Search for the cell housing the specified text and yield its [X, Y] center coordinate. 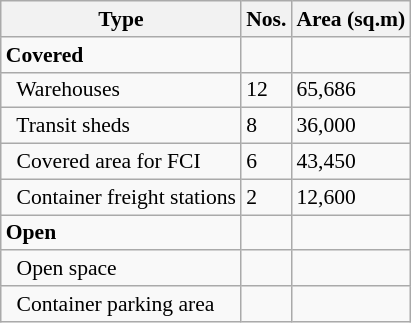
6 [266, 162]
2 [266, 197]
Warehouses [121, 90]
Nos. [266, 19]
Open space [121, 269]
Open [121, 233]
12 [266, 90]
Covered [121, 55]
36,000 [350, 126]
Covered area for FCI [121, 162]
Type [121, 19]
8 [266, 126]
Container freight stations [121, 197]
Transit sheds [121, 126]
Area (sq.m) [350, 19]
43,450 [350, 162]
12,600 [350, 197]
65,686 [350, 90]
Container parking area [121, 304]
